Find where the given text appears and provide that cell's center as [x, y] coordinate. 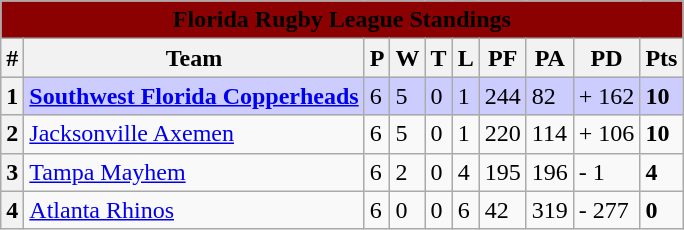
Florida Rugby League Standings [342, 20]
Jacksonville Axemen [194, 134]
244 [502, 96]
220 [502, 134]
T [438, 58]
PD [606, 58]
W [408, 58]
3 [12, 172]
L [466, 58]
Pts [662, 58]
42 [502, 210]
PF [502, 58]
319 [550, 210]
- 277 [606, 210]
+ 162 [606, 96]
114 [550, 134]
Tampa Mayhem [194, 172]
PA [550, 58]
+ 106 [606, 134]
Atlanta Rhinos [194, 210]
196 [550, 172]
195 [502, 172]
82 [550, 96]
P [377, 58]
Southwest Florida Copperheads [194, 96]
# [12, 58]
Team [194, 58]
- 1 [606, 172]
